Identify which cell holds the provided text, then report its [x, y] central coordinate. 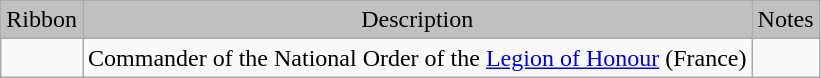
Commander of the National Order of the Legion of Honour (France) [417, 58]
Ribbon [42, 20]
Description [417, 20]
Notes [786, 20]
